Find where the given text appears and provide that cell's center as (X, Y) coordinate. 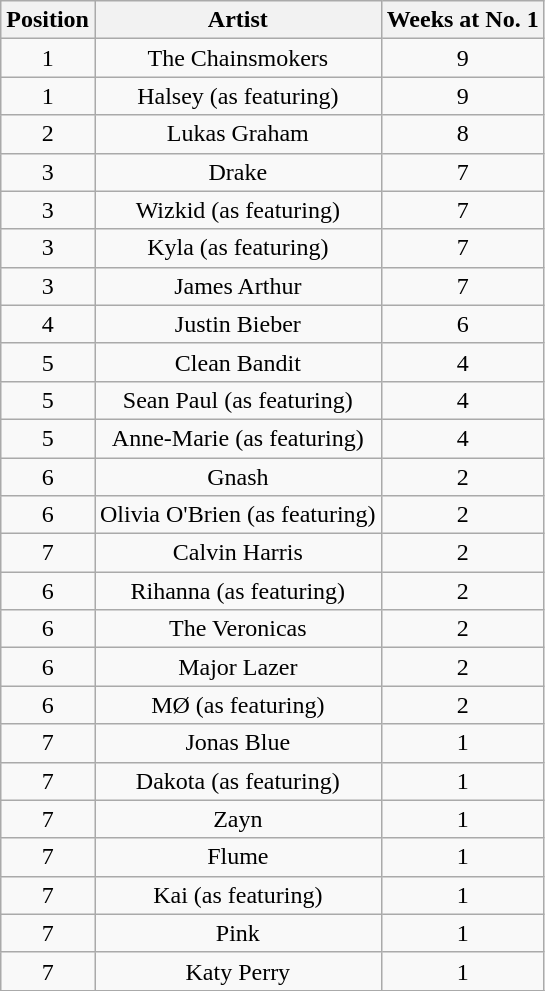
Olivia O'Brien (as featuring) (238, 515)
Zayn (238, 819)
Halsey (as featuring) (238, 96)
Clean Bandit (238, 362)
Major Lazer (238, 667)
Sean Paul (as featuring) (238, 400)
Katy Perry (238, 971)
James Arthur (238, 286)
Jonas Blue (238, 743)
The Veronicas (238, 629)
Gnash (238, 477)
Justin Bieber (238, 324)
Kai (as featuring) (238, 895)
Calvin Harris (238, 553)
The Chainsmokers (238, 58)
Flume (238, 857)
MØ (as featuring) (238, 705)
Pink (238, 933)
Position (48, 20)
Lukas Graham (238, 134)
Kyla (as featuring) (238, 248)
Wizkid (as featuring) (238, 210)
Dakota (as featuring) (238, 781)
Anne-Marie (as featuring) (238, 438)
Rihanna (as featuring) (238, 591)
Weeks at No. 1 (462, 20)
Drake (238, 172)
Artist (238, 20)
8 (462, 134)
